Detect which cell encompasses the target text, then output its [x, y] center coordinate. 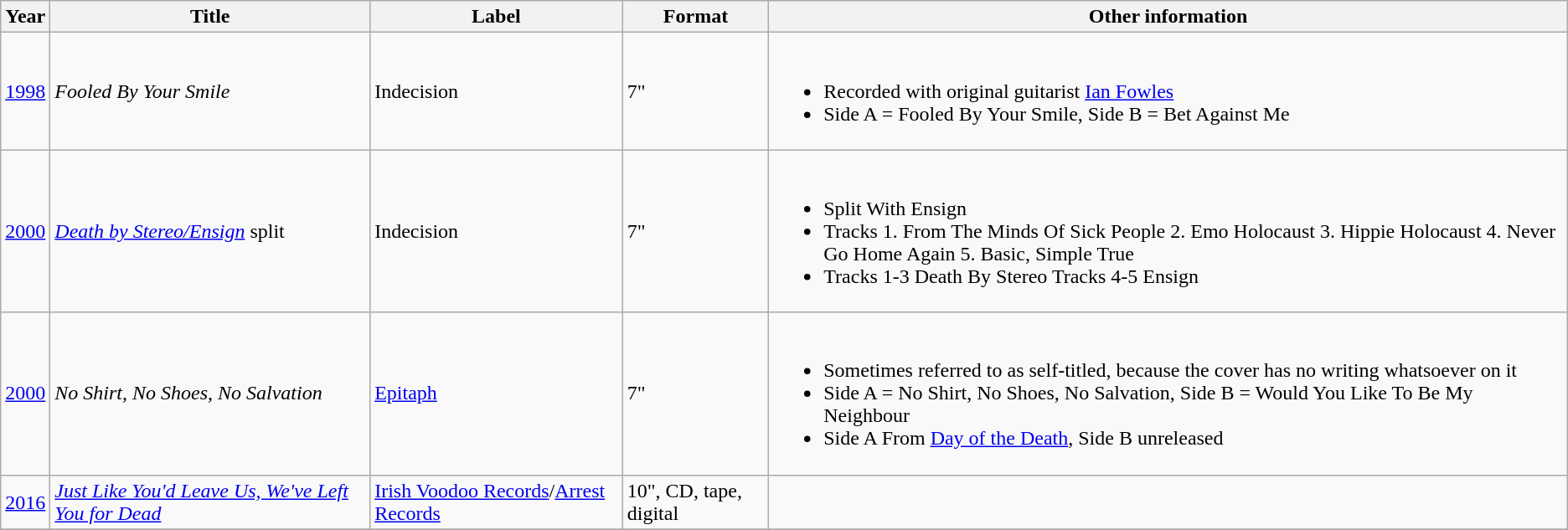
Fooled By Your Smile [210, 91]
1998 [25, 91]
Death by Stereo/Ensign split [210, 231]
Epitaph [497, 394]
Label [497, 17]
10", CD, tape, digital [695, 502]
Title [210, 17]
2016 [25, 502]
Year [25, 17]
Recorded with original guitarist Ian FowlesSide A = Fooled By Your Smile, Side B = Bet Against Me [1168, 91]
Format [695, 17]
Other information [1168, 17]
Just Like You'd Leave Us, We've Left You for Dead [210, 502]
Irish Voodoo Records/Arrest Records [497, 502]
No Shirt, No Shoes, No Salvation [210, 394]
